Determine the (X, Y) coordinate at the center of the cell enclosing the given text.  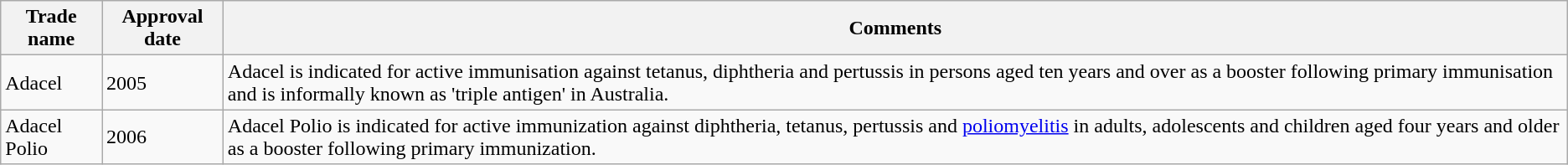
Adacel (52, 82)
Approval date (162, 28)
Comments (895, 28)
Trade name (52, 28)
2006 (162, 137)
2005 (162, 82)
Adacel Polio (52, 137)
